Extract the [x, y] coordinate from the center of the cell holding the provided text.  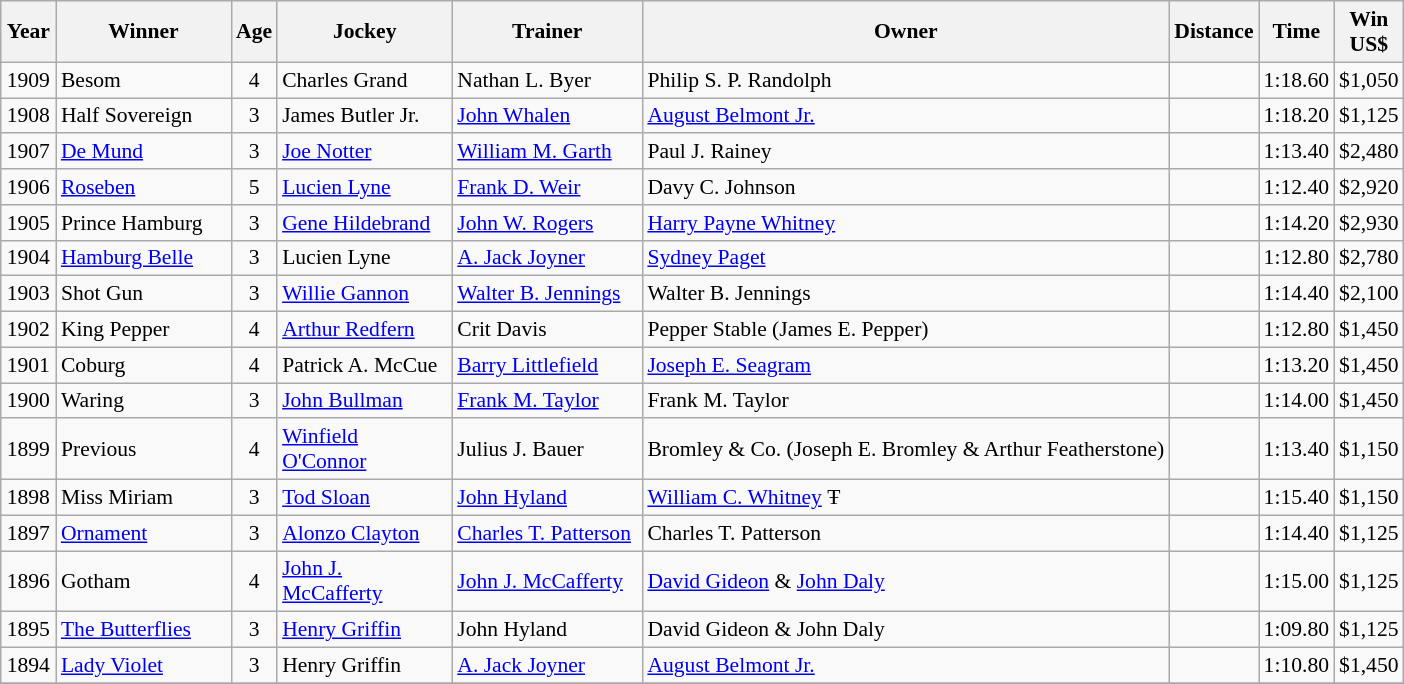
1909 [28, 80]
1907 [28, 152]
Ornament [144, 533]
$2,480 [1368, 152]
1901 [28, 365]
Nathan L. Byer [547, 80]
Besom [144, 80]
Gotham [144, 582]
Hamburg Belle [144, 258]
1:18.20 [1296, 116]
1:15.40 [1296, 498]
Alonzo Clayton [364, 533]
Lady Violet [144, 666]
Gene Hildebrand [364, 223]
Owner [906, 32]
De Mund [144, 152]
$2,780 [1368, 258]
1904 [28, 258]
1:18.60 [1296, 80]
Harry Payne Whitney [906, 223]
John Bullman [364, 401]
Waring [144, 401]
Prince Hamburg [144, 223]
Willie Gannon [364, 294]
Philip S. P. Randolph [906, 80]
William M. Garth [547, 152]
5 [254, 187]
Frank D. Weir [547, 187]
Julius J. Bauer [547, 450]
Arthur Redfern [364, 330]
1898 [28, 498]
$2,100 [1368, 294]
1908 [28, 116]
1:13.20 [1296, 365]
1903 [28, 294]
Distance [1214, 32]
1899 [28, 450]
John Whalen [547, 116]
Barry Littlefield [547, 365]
Trainer [547, 32]
Half Sovereign [144, 116]
$1,050 [1368, 80]
1902 [28, 330]
Pepper Stable (James E. Pepper) [906, 330]
The Butterflies [144, 630]
King Pepper [144, 330]
WinUS$ [1368, 32]
$2,920 [1368, 187]
Sydney Paget [906, 258]
1895 [28, 630]
Tod Sloan [364, 498]
1:12.40 [1296, 187]
William C. Whitney Ŧ [906, 498]
Joe Notter [364, 152]
Previous [144, 450]
1905 [28, 223]
1:14.00 [1296, 401]
Year [28, 32]
1:09.80 [1296, 630]
Crit Davis [547, 330]
1900 [28, 401]
1:15.00 [1296, 582]
Shot Gun [144, 294]
Coburg [144, 365]
Age [254, 32]
Miss Miriam [144, 498]
Roseben [144, 187]
1894 [28, 666]
John W. Rogers [547, 223]
$2,930 [1368, 223]
1:10.80 [1296, 666]
Jockey [364, 32]
Winner [144, 32]
1906 [28, 187]
1897 [28, 533]
Bromley & Co. (Joseph E. Bromley & Arthur Featherstone) [906, 450]
Charles Grand [364, 80]
Davy C. Johnson [906, 187]
Winfield O'Connor [364, 450]
Time [1296, 32]
1:14.20 [1296, 223]
James Butler Jr. [364, 116]
Joseph E. Seagram [906, 365]
Paul J. Rainey [906, 152]
Patrick A. McCue [364, 365]
1896 [28, 582]
